Return the [x, y] coordinate for the center point of the cell that contains the specified text.  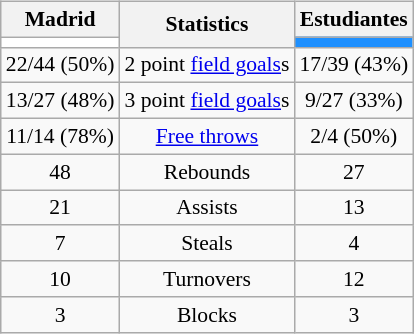
10 [60, 279]
2/4 (50%) [354, 136]
3 point field goalss [206, 101]
9/27 (33%) [354, 101]
Estudiantes [354, 19]
Assists [206, 208]
Turnovers [206, 279]
27 [354, 172]
4 [354, 243]
11/14 (78%) [60, 136]
Statistics [206, 24]
Blocks [206, 314]
22/44 (50%) [60, 65]
21 [60, 208]
13/27 (48%) [60, 101]
Madrid [60, 19]
Free throws [206, 136]
Steals [206, 243]
2 point field goalss [206, 65]
7 [60, 243]
12 [354, 279]
13 [354, 208]
Rebounds [206, 172]
17/39 (43%) [354, 65]
48 [60, 172]
